Return the (x, y) coordinate for the center point of the cell that contains the specified text.  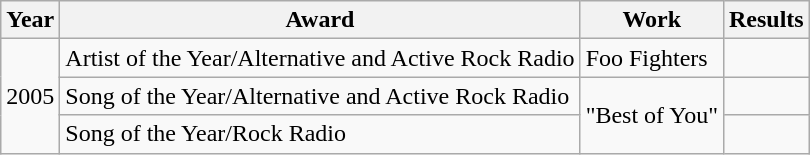
Year (30, 20)
Foo Fighters (652, 58)
Work (652, 20)
Song of the Year/Alternative and Active Rock Radio (320, 96)
Song of the Year/Rock Radio (320, 134)
Results (766, 20)
Award (320, 20)
2005 (30, 96)
"Best of You" (652, 115)
Artist of the Year/Alternative and Active Rock Radio (320, 58)
